Detect which cell encompasses the target text, then output its [X, Y] center coordinate. 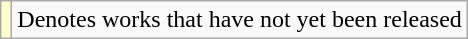
Denotes works that have not yet been released [240, 20]
